Find where the given text appears and provide that cell's center as (x, y) coordinate. 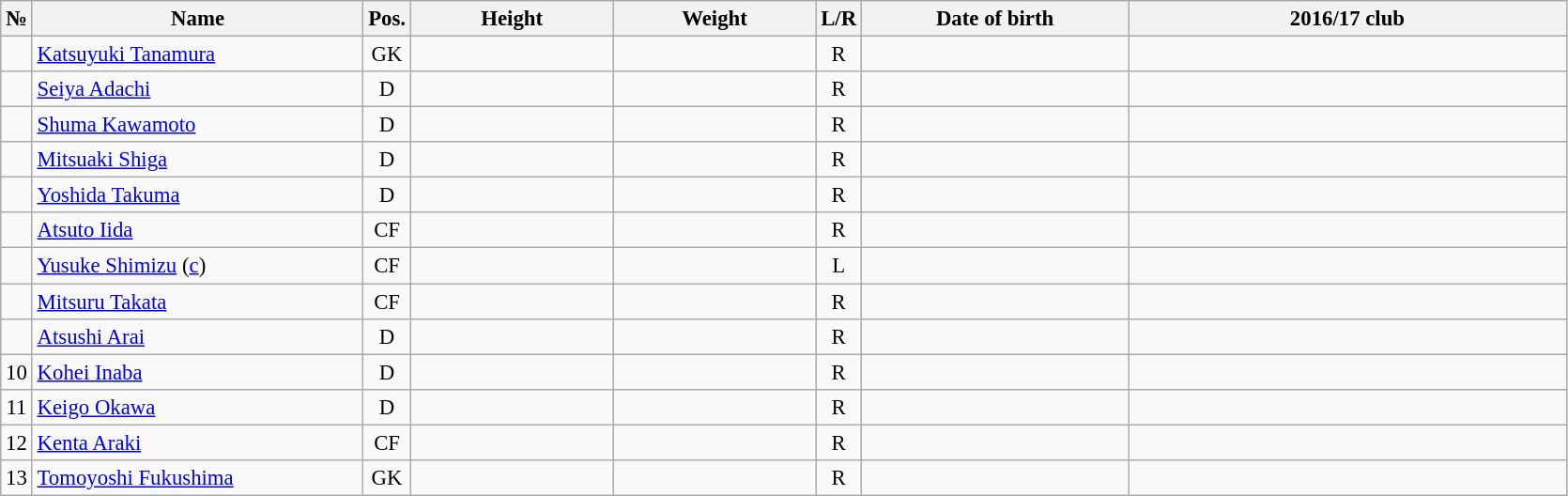
№ (17, 19)
Keigo Okawa (197, 407)
Kenta Araki (197, 442)
L/R (839, 19)
Weight (715, 19)
Atsuto Iida (197, 230)
Kohei Inaba (197, 372)
Tomoyoshi Fukushima (197, 478)
2016/17 club (1348, 19)
11 (17, 407)
Shuma Kawamoto (197, 125)
Mitsuaki Shiga (197, 160)
13 (17, 478)
L (839, 266)
Mitsuru Takata (197, 302)
Height (512, 19)
Name (197, 19)
Pos. (387, 19)
Seiya Adachi (197, 89)
12 (17, 442)
Atsushi Arai (197, 336)
Date of birth (994, 19)
Katsuyuki Tanamura (197, 54)
Yoshida Takuma (197, 195)
10 (17, 372)
Yusuke Shimizu (c) (197, 266)
